Provide the [x, y] coordinate of the cell's center where the given text is located.  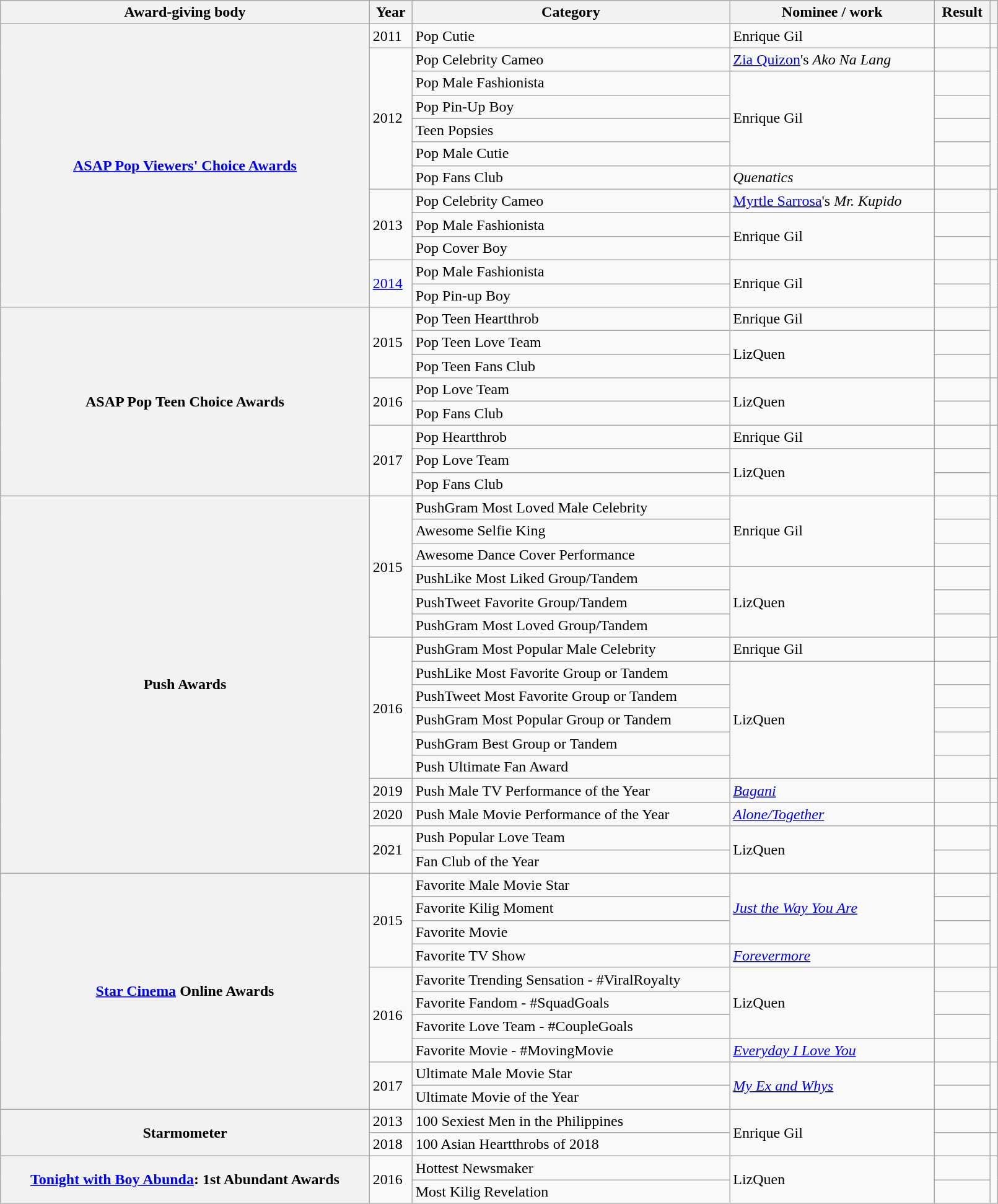
Favorite Male Movie Star [571, 885]
Teen Popsies [571, 130]
Pop Pin-Up Boy [571, 107]
2014 [390, 283]
Just the Way You Are [833, 908]
ASAP Pop Viewers' Choice Awards [185, 166]
100 Sexiest Men in the Philippines [571, 1121]
PushTweet Most Favorite Group or Tandem [571, 696]
Favorite Love Team - #CoupleGoals [571, 1026]
PushGram Most Popular Group or Tandem [571, 720]
Pop Heartthrob [571, 437]
Most Kilig Revelation [571, 1192]
Zia Quizon's Ako Na Lang [833, 59]
Pop Cover Boy [571, 248]
Quenatics [833, 177]
Pop Pin-up Boy [571, 296]
Result [963, 12]
Fan Club of the Year [571, 861]
2021 [390, 850]
PushGram Most Popular Male Celebrity [571, 649]
Hottest Newsmaker [571, 1168]
2012 [390, 118]
Push Male TV Performance of the Year [571, 791]
PushGram Best Group or Tandem [571, 744]
Favorite Fandom - #SquadGoals [571, 1003]
Pop Teen Fans Club [571, 366]
Myrtle Sarrosa's Mr. Kupido [833, 201]
Favorite Trending Sensation - #ViralRoyalty [571, 979]
Everyday I Love You [833, 1050]
Push Ultimate Fan Award [571, 767]
Category [571, 12]
Pop Teen Heartthrob [571, 319]
2020 [390, 814]
PushGram Most Loved Male Celebrity [571, 508]
2019 [390, 791]
PushGram Most Loved Group/Tandem [571, 625]
Favorite Movie [571, 932]
Pop Teen Love Team [571, 343]
Forevermore [833, 956]
PushLike Most Favorite Group or Tandem [571, 672]
PushLike Most Liked Group/Tandem [571, 578]
Pop Cutie [571, 36]
Favorite Kilig Moment [571, 908]
Star Cinema Online Awards [185, 991]
Nominee / work [833, 12]
2018 [390, 1145]
Awesome Selfie King [571, 531]
Year [390, 12]
My Ex and Whys [833, 1086]
Bagani [833, 791]
Award-giving body [185, 12]
Tonight with Boy Abunda: 1st Abundant Awards [185, 1180]
Starmometer [185, 1133]
Push Male Movie Performance of the Year [571, 814]
2011 [390, 36]
100 Asian Heartthrobs of 2018 [571, 1145]
PushTweet Favorite Group/Tandem [571, 602]
Awesome Dance Cover Performance [571, 555]
Favorite Movie - #MovingMovie [571, 1050]
Favorite TV Show [571, 956]
Ultimate Movie of the Year [571, 1097]
Alone/Together [833, 814]
ASAP Pop Teen Choice Awards [185, 402]
Pop Male Cutie [571, 154]
Push Popular Love Team [571, 838]
Ultimate Male Movie Star [571, 1074]
Push Awards [185, 684]
